Determine the (x, y) coordinate at the center of the cell enclosing the given text.  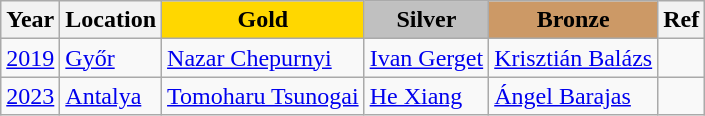
Antalya (111, 96)
Ivan Gerget (426, 58)
Krisztián Balázs (574, 58)
Ángel Barajas (574, 96)
Year (30, 20)
2023 (30, 96)
Nazar Chepurnyi (264, 58)
Location (111, 20)
2019 (30, 58)
Tomoharu Tsunogai (264, 96)
He Xiang (426, 96)
Gold (264, 20)
Silver (426, 20)
Ref (682, 20)
Győr (111, 58)
Bronze (574, 20)
